Return the [X, Y] coordinate for the center point of the cell that contains the specified text.  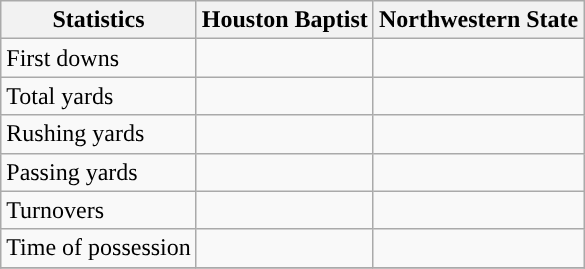
Turnovers [99, 210]
Rushing yards [99, 134]
Northwestern State [478, 20]
Time of possession [99, 248]
First downs [99, 58]
Total yards [99, 96]
Passing yards [99, 172]
Houston Baptist [284, 20]
Statistics [99, 20]
